Locate the cell with the specified text and output its [x, y] center coordinate. 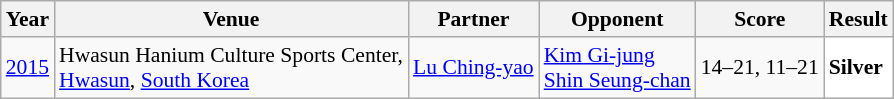
Opponent [618, 19]
Venue [231, 19]
Kim Gi-jung Shin Seung-chan [618, 68]
Hwasun Hanium Culture Sports Center,Hwasun, South Korea [231, 68]
Partner [474, 19]
2015 [28, 68]
Lu Ching-yao [474, 68]
Result [858, 19]
14–21, 11–21 [760, 68]
Score [760, 19]
Silver [858, 68]
Year [28, 19]
